Search for the cell housing the specified text and yield its [x, y] center coordinate. 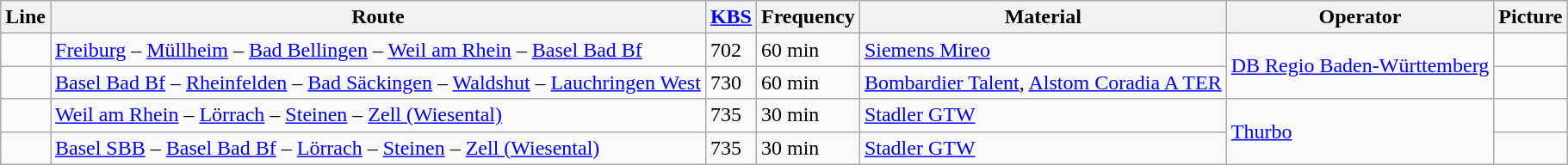
Bombardier Talent, Alstom Coradia A TER [1043, 82]
Frequency [808, 17]
KBS [730, 17]
Siemens Mireo [1043, 50]
Material [1043, 17]
Route [377, 17]
730 [730, 82]
Freiburg – Müllheim – Bad Bellingen – Weil am Rhein – Basel Bad Bf [377, 50]
Basel Bad Bf – Rheinfelden – Bad Säckingen – Waldshut – Lauchringen West [377, 82]
DB Regio Baden-Württemberg [1360, 66]
702 [730, 50]
Basel SBB – Basel Bad Bf – Lörrach – Steinen – Zell (Wiesental) [377, 148]
Operator [1360, 17]
Thurbo [1360, 131]
Line [26, 17]
Picture [1531, 17]
Weil am Rhein – Lörrach – Steinen – Zell (Wiesental) [377, 115]
